Locate the cell with the specified text and output its [x, y] center coordinate. 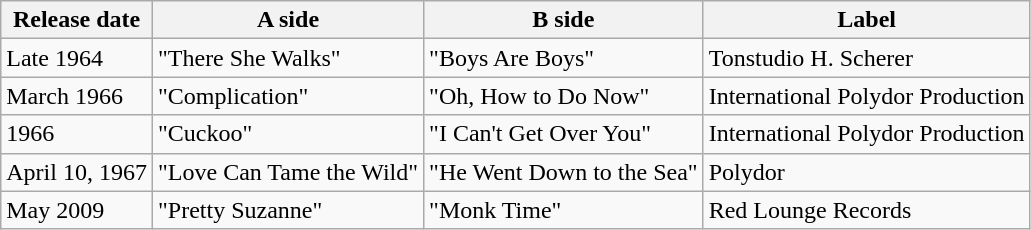
B side [564, 20]
1966 [77, 134]
Polydor [866, 172]
"There She Walks" [288, 58]
Release date [77, 20]
"Monk Time" [564, 210]
"I Can't Get Over You" [564, 134]
"Cuckoo" [288, 134]
"Pretty Suzanne" [288, 210]
April 10, 1967 [77, 172]
Red Lounge Records [866, 210]
"Boys Are Boys" [564, 58]
"Love Can Tame the Wild" [288, 172]
"Oh, How to Do Now" [564, 96]
"Complication" [288, 96]
"He Went Down to the Sea" [564, 172]
March 1966 [77, 96]
A side [288, 20]
Tonstudio H. Scherer [866, 58]
Late 1964 [77, 58]
May 2009 [77, 210]
Label [866, 20]
